Provide the (x, y) coordinate of the cell's center where the given text is located.  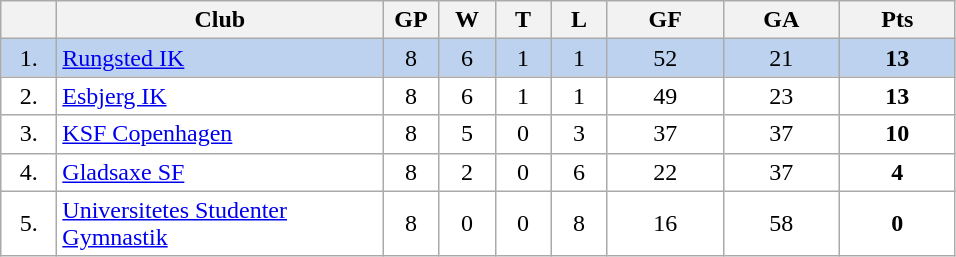
GF (665, 20)
3 (579, 134)
3. (29, 134)
GA (781, 20)
4. (29, 172)
Pts (897, 20)
5 (467, 134)
4 (897, 172)
22 (665, 172)
Rungsted IK (220, 58)
1. (29, 58)
23 (781, 96)
16 (665, 224)
10 (897, 134)
52 (665, 58)
Universitetes Studenter Gymnastik (220, 224)
2 (467, 172)
Gladsaxe SF (220, 172)
58 (781, 224)
49 (665, 96)
GP (411, 20)
2. (29, 96)
Esbjerg IK (220, 96)
KSF Copenhagen (220, 134)
21 (781, 58)
W (467, 20)
L (579, 20)
5. (29, 224)
Club (220, 20)
T (523, 20)
